Provide the [X, Y] coordinate of the cell's center where the given text is located.  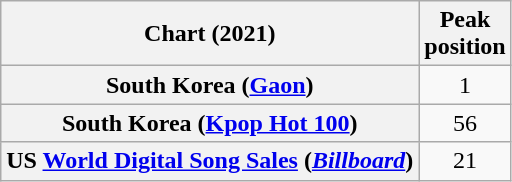
South Korea (Gaon) [210, 85]
Chart (2021) [210, 34]
1 [465, 85]
South Korea (Kpop Hot 100) [210, 123]
21 [465, 161]
56 [465, 123]
US World Digital Song Sales (Billboard) [210, 161]
Peakposition [465, 34]
